Identify which cell holds the provided text, then report its [X, Y] central coordinate. 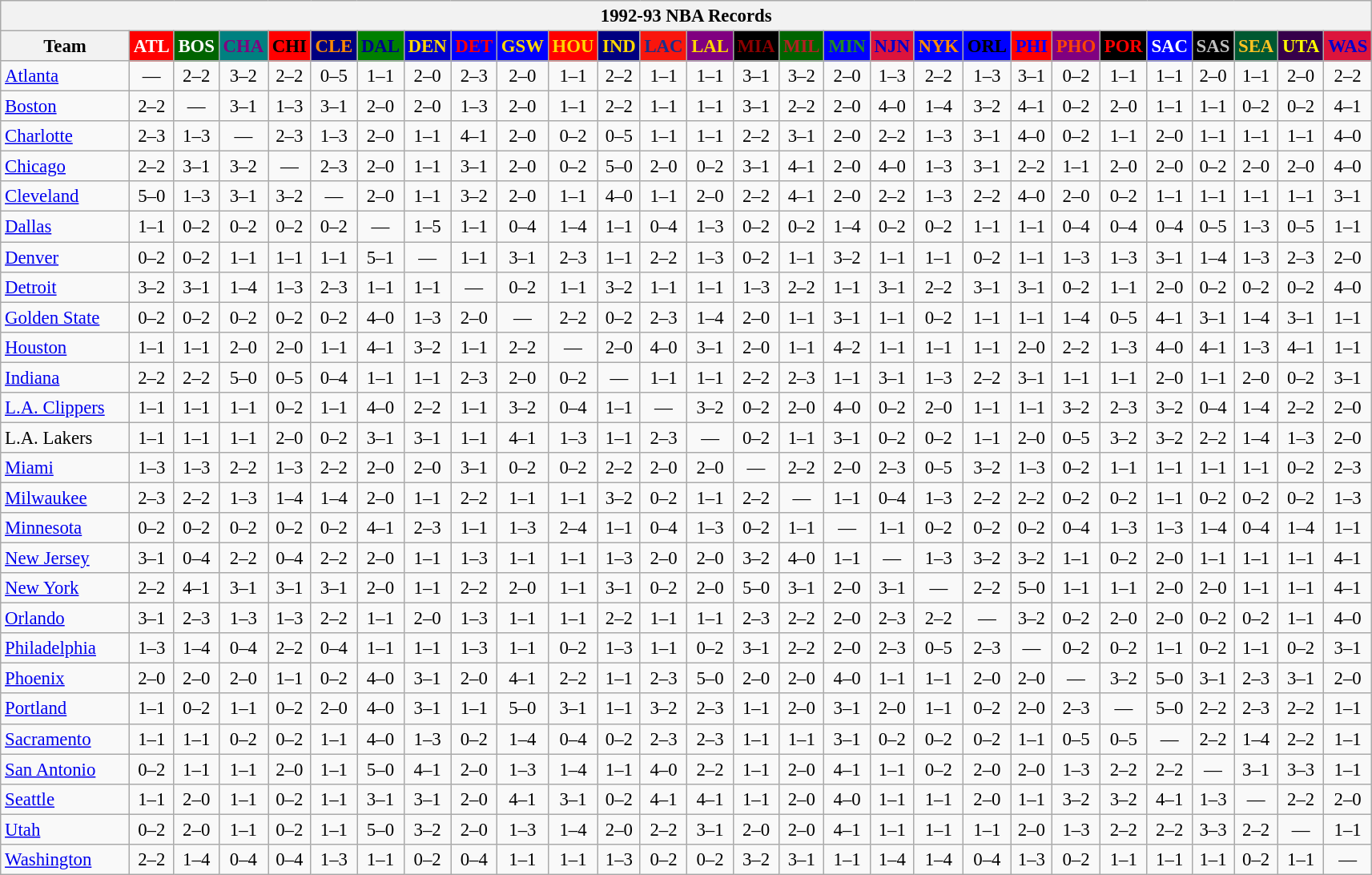
Washington [66, 860]
Dallas [66, 227]
UTA [1301, 46]
LAL [710, 46]
MIA [756, 46]
POR [1123, 46]
Chicago [66, 167]
4–2 [847, 347]
1992-93 NBA Records [686, 16]
BOS [196, 46]
ATL [151, 46]
ORL [987, 46]
Atlanta [66, 76]
Miami [66, 468]
DEN [428, 46]
Detroit [66, 287]
Portland [66, 709]
Indiana [66, 377]
L.A. Clippers [66, 408]
Boston [66, 107]
Seattle [66, 799]
Houston [66, 347]
NJN [892, 46]
Philadelphia [66, 648]
CHA [243, 46]
Cleveland [66, 196]
Minnesota [66, 528]
WAS [1348, 46]
NYK [939, 46]
Milwaukee [66, 498]
San Antonio [66, 769]
DET [474, 46]
2–4 [573, 528]
5–1 [381, 257]
1–5 [428, 227]
New York [66, 588]
IND [619, 46]
HOU [573, 46]
PHI [1032, 46]
MIL [802, 46]
Utah [66, 829]
New Jersey [66, 558]
SAC [1169, 46]
CLE [333, 46]
PHO [1076, 46]
LAC [663, 46]
GSW [522, 46]
MIN [847, 46]
Team [66, 46]
Sacramento [66, 739]
SAS [1213, 46]
Charlotte [66, 136]
CHI [289, 46]
L.A. Lakers [66, 437]
Phoenix [66, 679]
SEA [1256, 46]
Orlando [66, 619]
DAL [381, 46]
Golden State [66, 317]
Denver [66, 257]
